Provide the (X, Y) coordinate of the cell's center where the given text is located.  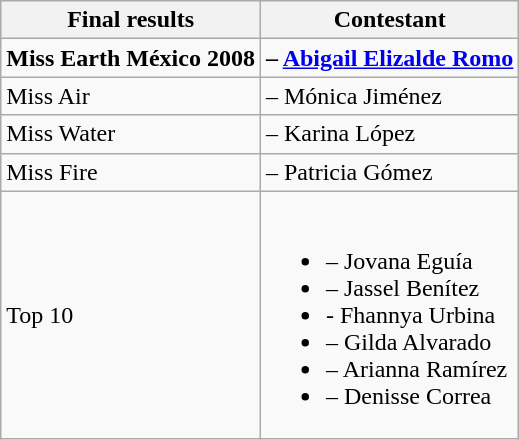
Miss Earth México 2008 (131, 58)
– Mónica Jiménez (389, 96)
– Abigail Elizalde Romo (389, 58)
Contestant (389, 20)
Miss Air (131, 96)
Miss Water (131, 134)
Top 10 (131, 315)
Final results (131, 20)
– Patricia Gómez (389, 172)
– Jovana Eguía – Jassel Benítez - Fhannya Urbina – Gilda Alvarado – Arianna Ramírez – Denisse Correa (389, 315)
– Karina López (389, 134)
Miss Fire (131, 172)
